Identify which cell holds the provided text, then report its [x, y] central coordinate. 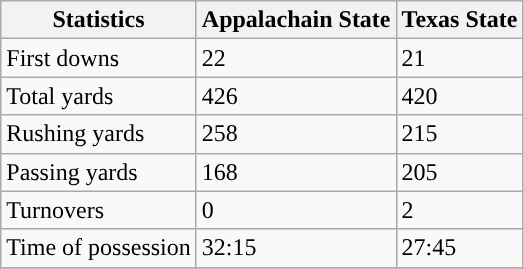
258 [296, 134]
22 [296, 58]
Rushing yards [99, 134]
2 [460, 210]
Turnovers [99, 210]
Time of possession [99, 248]
168 [296, 172]
426 [296, 96]
Statistics [99, 20]
First downs [99, 58]
Appalachain State [296, 20]
215 [460, 134]
27:45 [460, 248]
21 [460, 58]
Passing yards [99, 172]
205 [460, 172]
0 [296, 210]
Total yards [99, 96]
420 [460, 96]
32:15 [296, 248]
Texas State [460, 20]
